Provide the (x, y) coordinate of the cell's center where the given text is located.  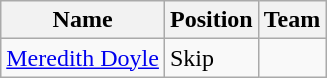
Skip (211, 58)
Position (211, 20)
Name (83, 20)
Team (292, 20)
Meredith Doyle (83, 58)
